For the text-containing cell, return its midpoint in [x, y] coordinate format. 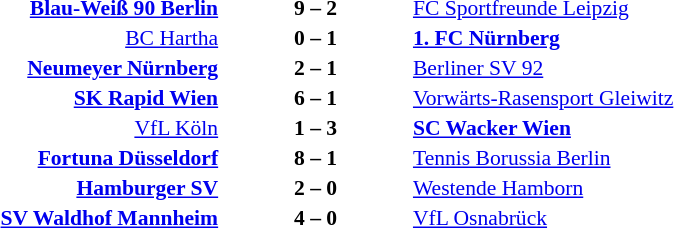
8 – 1 [316, 158]
0 – 1 [316, 38]
6 – 1 [316, 98]
1 – 3 [316, 128]
2 – 0 [316, 188]
2 – 1 [316, 68]
